Return [X, Y] of the center of cell containing provided text 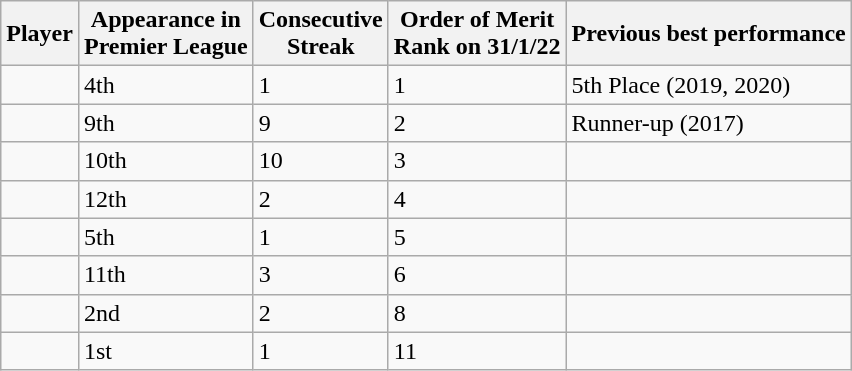
4 [477, 199]
Player [40, 34]
11th [166, 275]
9 [320, 123]
4th [166, 85]
ConsecutiveStreak [320, 34]
6 [477, 275]
11 [477, 351]
Appearance inPremier League [166, 34]
Order of MeritRank on 31/1/22 [477, 34]
5 [477, 237]
Runner-up (2017) [708, 123]
2nd [166, 313]
10 [320, 161]
Previous best performance [708, 34]
10th [166, 161]
8 [477, 313]
5th [166, 237]
1st [166, 351]
12th [166, 199]
9th [166, 123]
5th Place (2019, 2020) [708, 85]
